Search for the cell housing the specified text and yield its [X, Y] center coordinate. 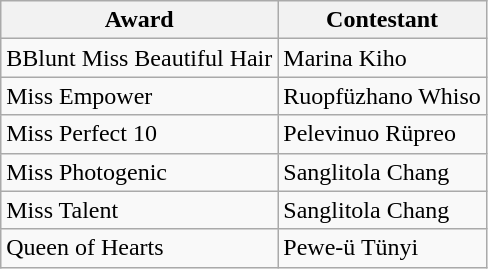
Contestant [382, 20]
Pelevinuo Rüpreo [382, 134]
BBlunt Miss Beautiful Hair [140, 58]
Miss Talent [140, 210]
Queen of Hearts [140, 248]
Miss Perfect 10 [140, 134]
Award [140, 20]
Miss Photogenic [140, 172]
Ruopfüzhano Whiso [382, 96]
Miss Empower [140, 96]
Pewe-ü Tünyi [382, 248]
Marina Kiho [382, 58]
